Locate the cell with the specified text and output its (X, Y) center coordinate. 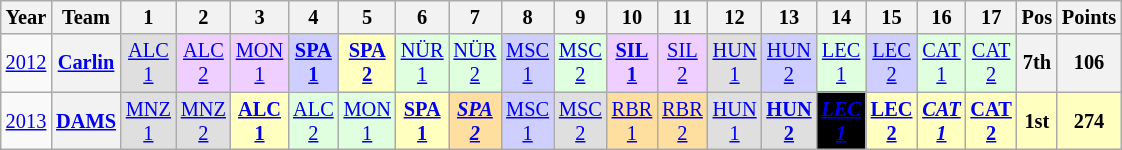
DAMS (86, 121)
274 (1089, 121)
12 (735, 17)
4 (313, 17)
10 (632, 17)
2012 (26, 63)
2 (204, 17)
11 (682, 17)
7 (476, 17)
16 (941, 17)
Year (26, 17)
17 (992, 17)
7th (1037, 63)
Pos (1037, 17)
1 (148, 17)
8 (528, 17)
3 (260, 17)
9 (580, 17)
6 (422, 17)
Team (86, 17)
NÜR1 (422, 63)
2013 (26, 121)
13 (788, 17)
SIL2 (682, 63)
SIL1 (632, 63)
RBR1 (632, 121)
5 (368, 17)
MNZ2 (204, 121)
14 (840, 17)
Points (1089, 17)
NÜR2 (476, 63)
MNZ1 (148, 121)
Carlin (86, 63)
RBR2 (682, 121)
1st (1037, 121)
106 (1089, 63)
15 (892, 17)
